Extract the [X, Y] coordinate from the center of the cell holding the provided text.  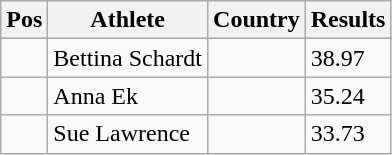
Pos [24, 20]
33.73 [348, 134]
Results [348, 20]
Anna Ek [128, 96]
Athlete [128, 20]
35.24 [348, 96]
Bettina Schardt [128, 58]
38.97 [348, 58]
Sue Lawrence [128, 134]
Country [257, 20]
